Determine the (x, y) coordinate at the center of the cell enclosing the given text.  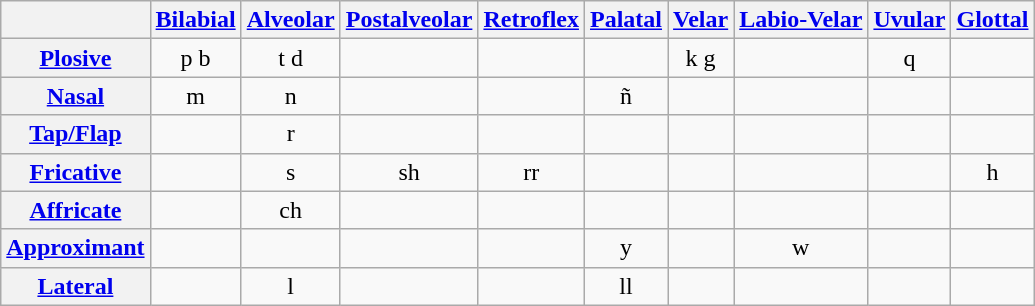
Retroflex (532, 20)
Uvular (910, 20)
t d (290, 58)
q (910, 58)
y (626, 248)
ll (626, 286)
Tap/Flap (76, 134)
r (290, 134)
p b (196, 58)
ñ (626, 96)
n (290, 96)
Fricative (76, 172)
Palatal (626, 20)
s (290, 172)
Labio-Velar (801, 20)
Glottal (992, 20)
l (290, 286)
h (992, 172)
Bilabial (196, 20)
Alveolar (290, 20)
sh (409, 172)
Affricate (76, 210)
Velar (701, 20)
w (801, 248)
m (196, 96)
Nasal (76, 96)
Lateral (76, 286)
rr (532, 172)
Postalveolar (409, 20)
Plosive (76, 58)
ch (290, 210)
k g (701, 58)
Approximant (76, 248)
